Return the (X, Y) coordinate for the center point of the cell that contains the specified text.  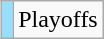
Playoffs (58, 20)
